Search for the cell housing the specified text and yield its [x, y] center coordinate. 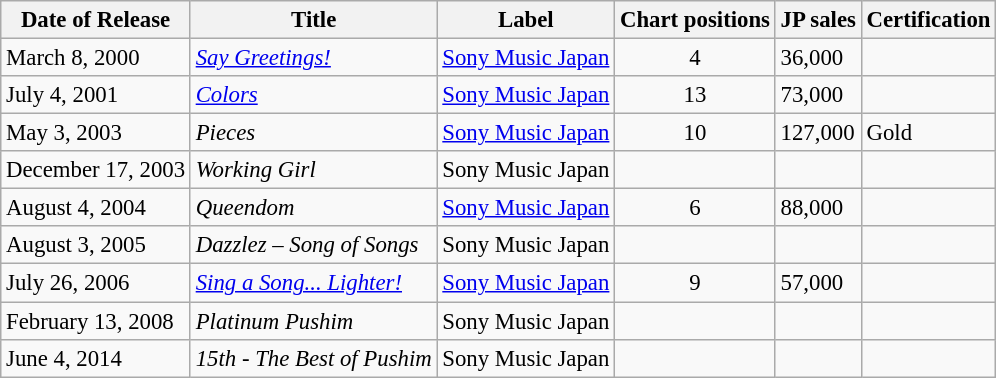
August 3, 2005 [96, 245]
February 13, 2008 [96, 321]
July 4, 2001 [96, 95]
Date of Release [96, 20]
36,000 [818, 58]
JP sales [818, 20]
Pieces [314, 133]
73,000 [818, 95]
Dazzlez – Song of Songs [314, 245]
July 26, 2006 [96, 283]
Say Greetings! [314, 58]
15th - The Best of Pushim [314, 358]
Chart positions [696, 20]
Sing a Song... Lighter! [314, 283]
Platinum Pushim [314, 321]
Certification [928, 20]
13 [696, 95]
9 [696, 283]
57,000 [818, 283]
Queendom [314, 208]
88,000 [818, 208]
December 17, 2003 [96, 170]
Title [314, 20]
127,000 [818, 133]
10 [696, 133]
4 [696, 58]
6 [696, 208]
Colors [314, 95]
Label [526, 20]
June 4, 2014 [96, 358]
Gold [928, 133]
March 8, 2000 [96, 58]
Working Girl [314, 170]
August 4, 2004 [96, 208]
May 3, 2003 [96, 133]
